Identify which cell holds the provided text, then report its (x, y) central coordinate. 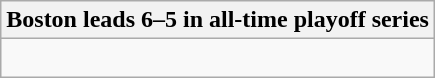
Boston leads 6–5 in all-time playoff series (218, 20)
